Determine the (X, Y) coordinate at the center of the cell enclosing the given text.  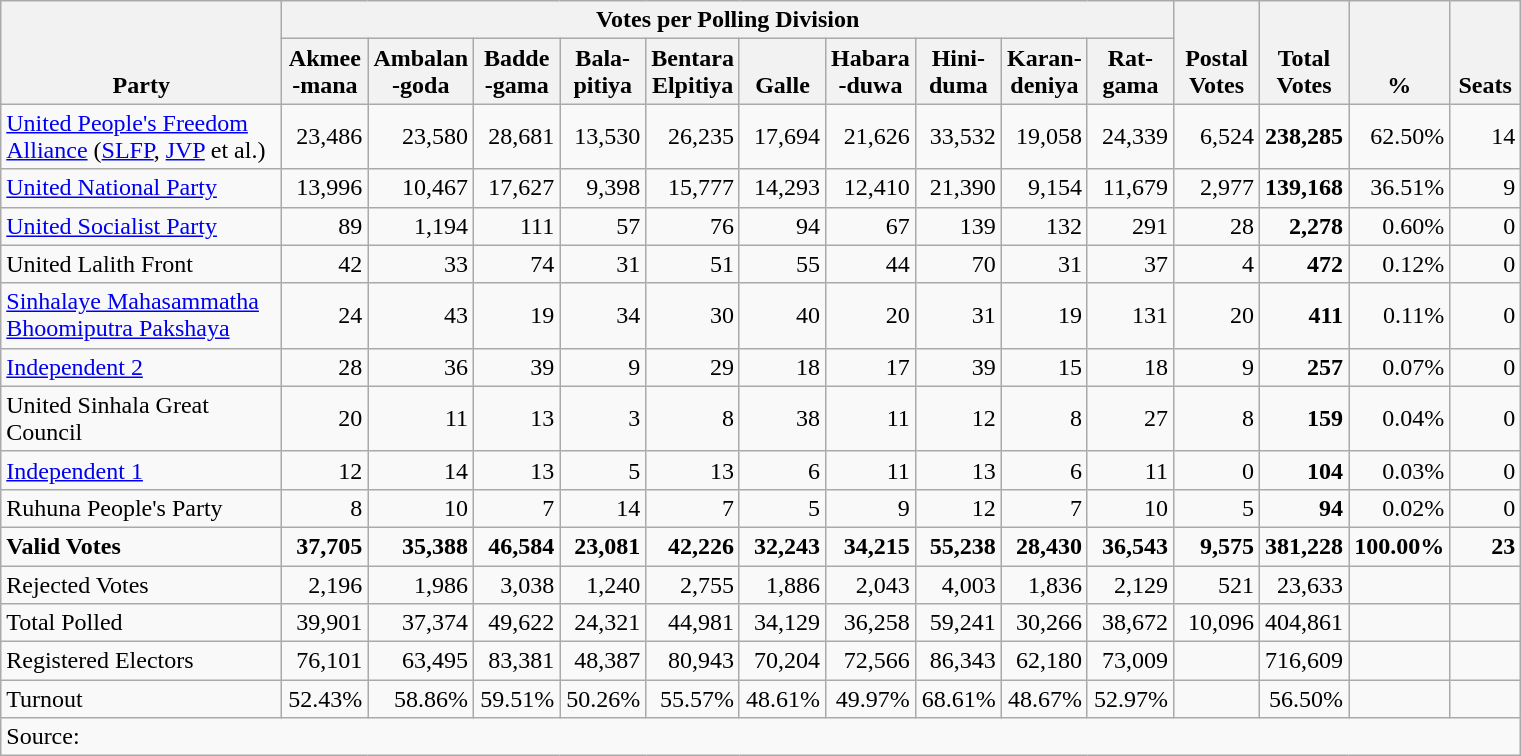
34 (603, 316)
35,388 (421, 546)
10,467 (421, 188)
United National Party (142, 188)
11,679 (1130, 188)
24,339 (1130, 136)
Habara-duwa (871, 72)
0.04% (1400, 418)
111 (517, 226)
30 (693, 316)
Independent 2 (142, 367)
42 (325, 264)
3,038 (517, 585)
257 (1304, 367)
472 (1304, 264)
58.86% (421, 699)
Registered Electors (142, 661)
100.00% (1400, 546)
17 (871, 367)
13,530 (603, 136)
521 (1216, 585)
Karan-deniya (1044, 72)
27 (1130, 418)
6,524 (1216, 136)
34,129 (782, 623)
59.51% (517, 699)
15 (1044, 367)
39,901 (325, 623)
57 (603, 226)
23,633 (1304, 585)
9,575 (1216, 546)
28,681 (517, 136)
14,293 (782, 188)
23,486 (325, 136)
2,043 (871, 585)
17,694 (782, 136)
62.50% (1400, 136)
Sinhalaye Mahasammatha Bhoomiputra Pakshaya (142, 316)
36 (421, 367)
21,626 (871, 136)
19,058 (1044, 136)
17,627 (517, 188)
1,836 (1044, 585)
48.67% (1044, 699)
Total Polled (142, 623)
48.61% (782, 699)
132 (1044, 226)
52.97% (1130, 699)
76 (693, 226)
48,387 (603, 661)
Independent 1 (142, 470)
44,981 (693, 623)
32,243 (782, 546)
37 (1130, 264)
13,996 (325, 188)
33,532 (958, 136)
36,543 (1130, 546)
2,977 (1216, 188)
Bala-pitiya (603, 72)
37,705 (325, 546)
44 (871, 264)
24,321 (603, 623)
40 (782, 316)
51 (693, 264)
26,235 (693, 136)
1,986 (421, 585)
38 (782, 418)
36.51% (1400, 188)
Galle (782, 72)
46,584 (517, 546)
Turnout (142, 699)
89 (325, 226)
10,096 (1216, 623)
Source: (761, 737)
Rat-gama (1130, 72)
23 (1486, 546)
52.43% (325, 699)
43 (421, 316)
139 (958, 226)
% (1400, 52)
23,580 (421, 136)
0.03% (1400, 470)
83,381 (517, 661)
Valid Votes (142, 546)
United Lalith Front (142, 264)
Akmee-mana (325, 72)
21,390 (958, 188)
411 (1304, 316)
139,168 (1304, 188)
Ruhuna People's Party (142, 508)
1,240 (603, 585)
1,886 (782, 585)
4,003 (958, 585)
33 (421, 264)
Hini-duma (958, 72)
3 (603, 418)
55,238 (958, 546)
24 (325, 316)
72,566 (871, 661)
56.50% (1304, 699)
0.60% (1400, 226)
381,228 (1304, 546)
67 (871, 226)
55 (782, 264)
63,495 (421, 661)
68.61% (958, 699)
49,622 (517, 623)
PostalVotes (1216, 52)
2,196 (325, 585)
404,861 (1304, 623)
United People's Freedom Alliance (SLFP, JVP et al.) (142, 136)
131 (1130, 316)
42,226 (693, 546)
BentaraElpitiya (693, 72)
28,430 (1044, 546)
70 (958, 264)
0.02% (1400, 508)
Badde-gama (517, 72)
36,258 (871, 623)
49.97% (871, 699)
1,194 (421, 226)
2,755 (693, 585)
Votes per Polling Division (728, 20)
86,343 (958, 661)
34,215 (871, 546)
23,081 (603, 546)
0.07% (1400, 367)
12,410 (871, 188)
Rejected Votes (142, 585)
62,180 (1044, 661)
United Socialist Party (142, 226)
15,777 (693, 188)
70,204 (782, 661)
30,266 (1044, 623)
59,241 (958, 623)
2,129 (1130, 585)
159 (1304, 418)
74 (517, 264)
104 (1304, 470)
29 (693, 367)
291 (1130, 226)
2,278 (1304, 226)
0.12% (1400, 264)
80,943 (693, 661)
55.57% (693, 699)
0.11% (1400, 316)
37,374 (421, 623)
716,609 (1304, 661)
4 (1216, 264)
38,672 (1130, 623)
United Sinhala Great Council (142, 418)
Party (142, 52)
50.26% (603, 699)
76,101 (325, 661)
Total Votes (1304, 52)
9,154 (1044, 188)
238,285 (1304, 136)
73,009 (1130, 661)
Seats (1486, 52)
Ambalan-goda (421, 72)
9,398 (603, 188)
